Find where the given text appears and provide that cell's center as (X, Y) coordinate. 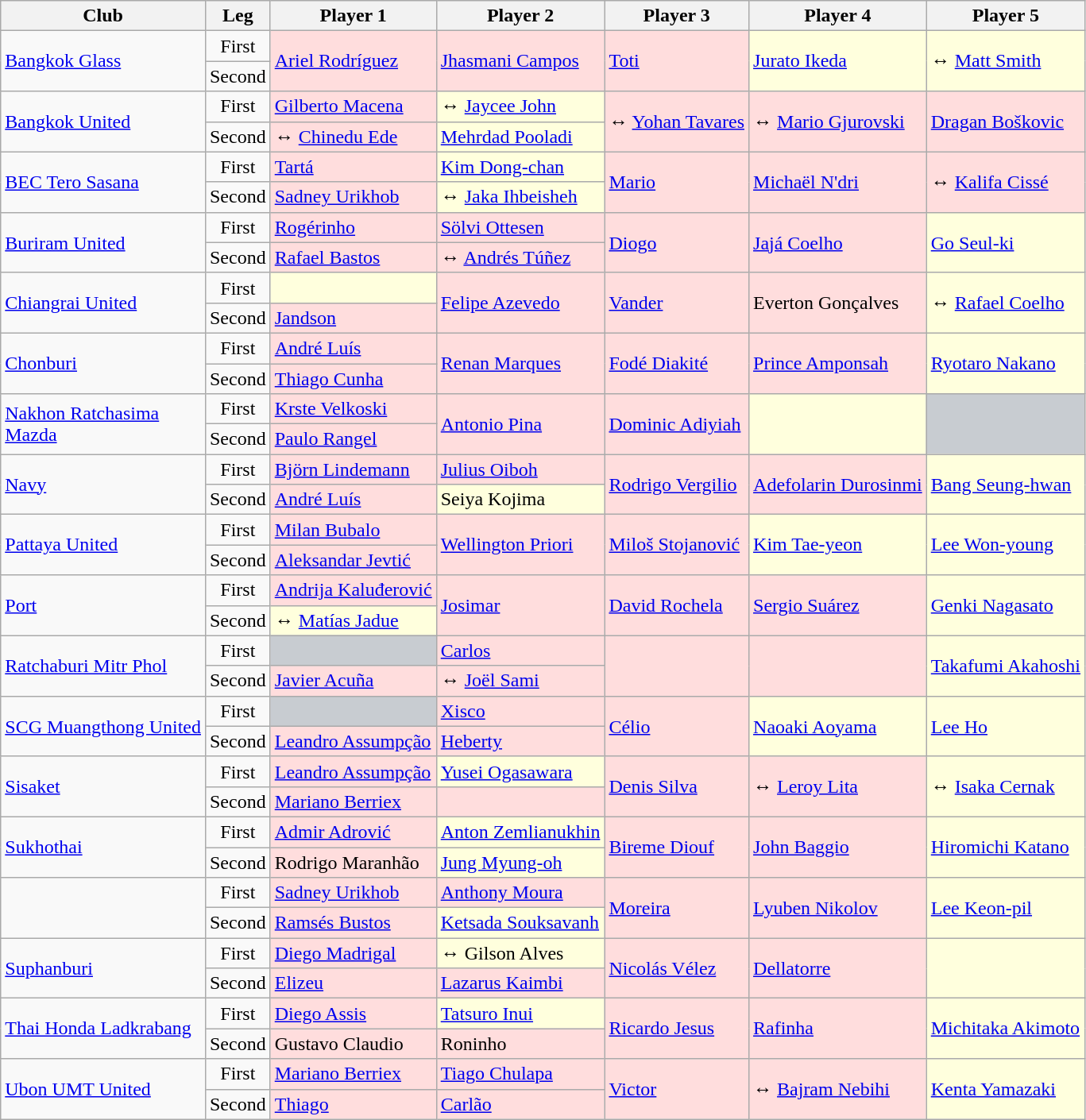
Rafinha (838, 1029)
Bangkok Glass (103, 61)
Port (103, 605)
Vander (677, 303)
Lyuben Nikolov (838, 908)
↔ Yohan Tavares (677, 122)
Jhasmani Campos (520, 61)
Ubon UMT United (103, 1089)
Felipe Azevedo (520, 303)
↔ Gilson Alves (520, 953)
↔ Chinedu Ede (353, 137)
Fodé Diakité (677, 363)
Leg (238, 16)
Jandson (353, 318)
Krste Velkoski (353, 409)
Club (103, 16)
Tartá (353, 167)
Josimar (520, 605)
Andrija Kaluđerović (353, 590)
Rodrigo Vergilio (677, 485)
Genki Nagasato (1006, 605)
Wellington Priori (520, 545)
Suphanburi (103, 968)
Roninho (520, 1044)
Lee Won-young (1006, 545)
Diego Assis (353, 1014)
Kim Tae-yeon (838, 545)
Heberty (520, 741)
Admir Adrović (353, 832)
Ratchaburi Mitr Phol (103, 666)
Denis Silva (677, 786)
Player 5 (1006, 16)
Naoaki Aoyama (838, 726)
Milan Bubalo (353, 530)
John Baggio (838, 847)
Antonio Pina (520, 424)
↔ Matías Jadue (353, 620)
↔ Jaycee John (520, 106)
↔ Andrés Túñez (520, 257)
Prince Amponsah (838, 363)
Dragan Boškovic (1006, 122)
Carlos (520, 651)
Lee Keon-pil (1006, 908)
↔ Bajram Nebihi (838, 1089)
Bireme Diouf (677, 847)
↔ Rafael Coelho (1006, 303)
Hiromichi Katano (1006, 847)
Player 2 (520, 16)
Jurato Ikeda (838, 61)
↔ Kalifa Cissé (1006, 182)
Michaël N'dri (838, 182)
Jajá Coelho (838, 242)
Ariel Rodríguez (353, 61)
↔ Leroy Lita (838, 786)
Aleksandar Jevtić (353, 560)
Pattaya United (103, 545)
Victor (677, 1089)
↔ Joël Sami (520, 681)
Player 4 (838, 16)
Nicolás Vélez (677, 968)
Célio (677, 726)
Buriram United (103, 242)
David Rochela (677, 605)
Tatsuro Inui (520, 1014)
Michitaka Akimoto (1006, 1029)
Go Seul-ki (1006, 242)
Mehrdad Pooladi (520, 137)
Chiangrai United (103, 303)
Yusei Ogasawara (520, 771)
Sukhothai (103, 847)
Javier Acuña (353, 681)
Rogérinho (353, 227)
Ricardo Jesus (677, 1029)
Kenta Yamazaki (1006, 1089)
Thiago Cunha (353, 379)
Diogo (677, 242)
↔ Matt Smith (1006, 61)
Toti (677, 61)
Julius Oiboh (520, 469)
Xisco (520, 711)
↔ Jaka Ihbeisheh (520, 197)
↔ Isaka Cernak (1006, 786)
Nakhon RatchasimaMazda (103, 424)
BEC Tero Sasana (103, 182)
Bangkok United (103, 122)
Moreira (677, 908)
Paulo Rangel (353, 439)
Kim Dong-chan (520, 167)
Lee Ho (1006, 726)
Renan Marques (520, 363)
Sisaket (103, 786)
Carlão (520, 1104)
SCG Muangthong United (103, 726)
Diego Madrigal (353, 953)
Anton Zemlianukhin (520, 832)
Jung Myung-oh (520, 862)
Mario (677, 182)
Ryotaro Nakano (1006, 363)
Seiya Kojima (520, 500)
Bang Seung-hwan (1006, 485)
Gustavo Claudio (353, 1044)
Gilberto Macena (353, 106)
↔ Mario Gjurovski (838, 122)
Thiago (353, 1104)
Ketsada Souksavanh (520, 923)
Rafael Bastos (353, 257)
Chonburi (103, 363)
Anthony Moura (520, 893)
Adefolarin Durosinmi (838, 485)
Takafumi Akahoshi (1006, 666)
Sölvi Ottesen (520, 227)
Elizeu (353, 983)
Dellatorre (838, 968)
Rodrigo Maranhão (353, 862)
Navy (103, 485)
Lazarus Kaimbi (520, 983)
Tiago Chulapa (520, 1074)
Miloš Stojanović (677, 545)
Thai Honda Ladkrabang (103, 1029)
Ramsés Bustos (353, 923)
Björn Lindemann (353, 469)
Player 3 (677, 16)
Everton Gonçalves (838, 303)
Player 1 (353, 16)
Dominic Adiyiah (677, 424)
Sergio Suárez (838, 605)
